Output the [X, Y] coordinate of the center of the cell containing the given text.  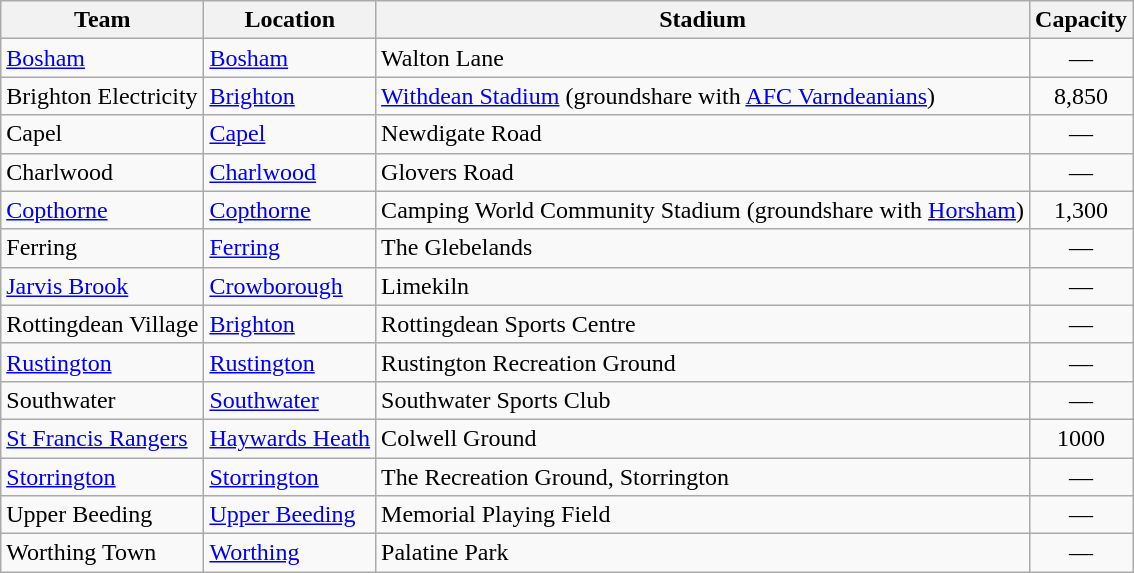
Rustington Recreation Ground [703, 362]
Southwater Sports Club [703, 400]
Glovers Road [703, 172]
8,850 [1082, 96]
Haywards Heath [290, 438]
Walton Lane [703, 58]
St Francis Rangers [102, 438]
Stadium [703, 20]
Worthing Town [102, 553]
1000 [1082, 438]
Jarvis Brook [102, 286]
The Recreation Ground, Storrington [703, 477]
Team [102, 20]
Crowborough [290, 286]
Brighton Electricity [102, 96]
The Glebelands [703, 248]
Palatine Park [703, 553]
Newdigate Road [703, 134]
Limekiln [703, 286]
Colwell Ground [703, 438]
Capacity [1082, 20]
1,300 [1082, 210]
Withdean Stadium (groundshare with AFC Varndeanians) [703, 96]
Rottingdean Sports Centre [703, 324]
Worthing [290, 553]
Rottingdean Village [102, 324]
Memorial Playing Field [703, 515]
Camping World Community Stadium (groundshare with Horsham) [703, 210]
Location [290, 20]
